Determine the [x, y] coordinate at the center of the cell enclosing the given text.  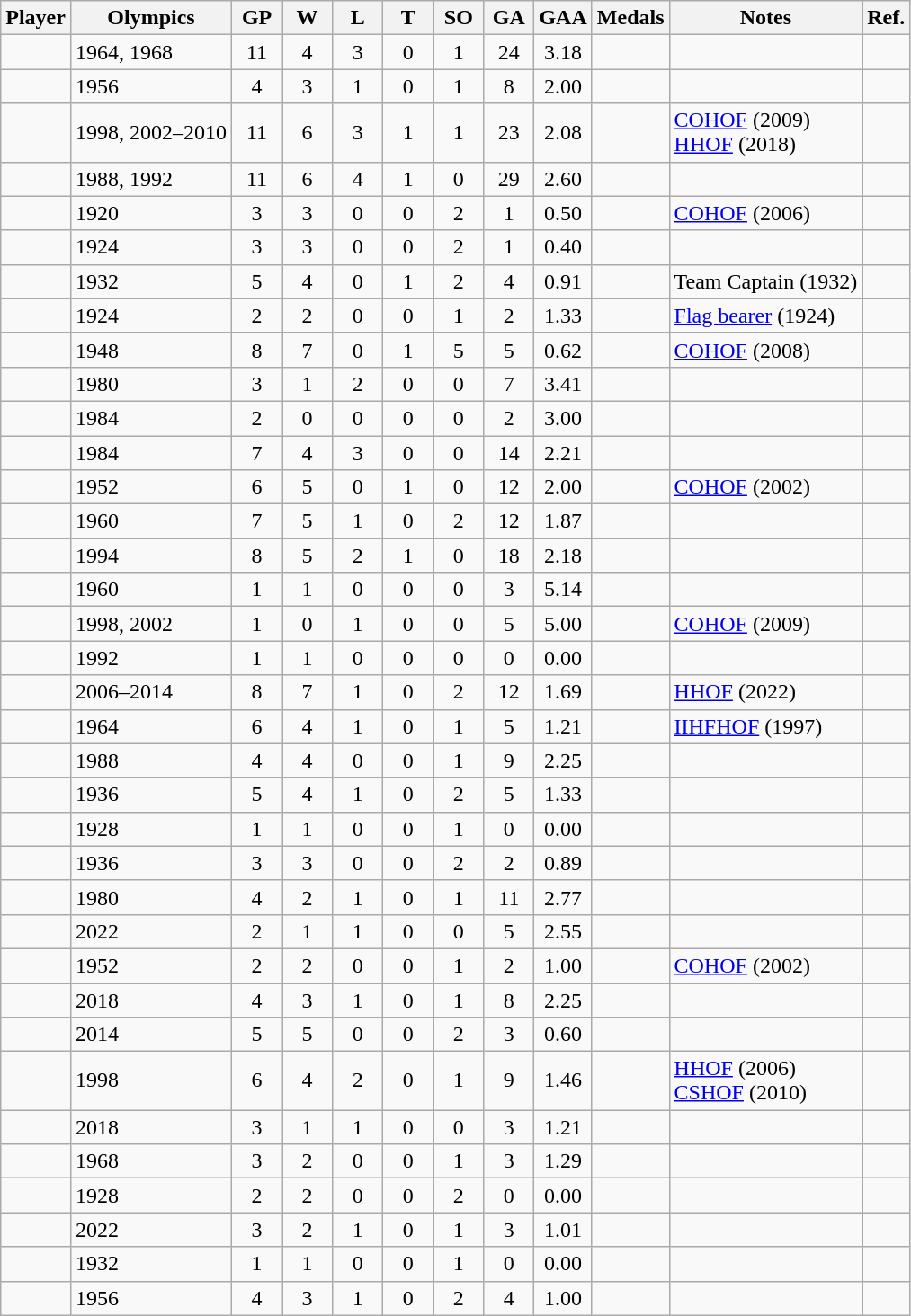
COHOF (2008) [766, 350]
1988, 1992 [151, 179]
2.21 [563, 452]
IIHFHOF (1997) [766, 726]
COHOF (2006) [766, 213]
Team Captain (1932) [766, 281]
5.00 [563, 624]
3.00 [563, 418]
Ref. [887, 18]
Flag bearer (1924) [766, 316]
1.29 [563, 1161]
L [358, 18]
0.91 [563, 281]
2006–2014 [151, 692]
SO [459, 18]
2.60 [563, 179]
0.89 [563, 863]
0.60 [563, 1035]
1998, 2002–2010 [151, 133]
1.69 [563, 692]
23 [509, 133]
1968 [151, 1161]
GP [257, 18]
0.62 [563, 350]
3.18 [563, 52]
2.08 [563, 133]
1.01 [563, 1230]
1994 [151, 556]
3.41 [563, 384]
1.46 [563, 1080]
GA [509, 18]
29 [509, 179]
1964, 1968 [151, 52]
1920 [151, 213]
W [308, 18]
Notes [766, 18]
0.40 [563, 247]
HHOF (2006)CSHOF (2010) [766, 1080]
5.14 [563, 590]
1998 [151, 1080]
2.77 [563, 897]
COHOF (2009) [766, 624]
0.50 [563, 213]
Olympics [151, 18]
Player [36, 18]
1988 [151, 760]
1992 [151, 658]
2.55 [563, 931]
14 [509, 452]
24 [509, 52]
HHOF (2022) [766, 692]
GAA [563, 18]
2.18 [563, 556]
COHOF (2009)HHOF (2018) [766, 133]
18 [509, 556]
T [408, 18]
1998, 2002 [151, 624]
1948 [151, 350]
2014 [151, 1035]
1964 [151, 726]
Medals [630, 18]
1.87 [563, 521]
